Provide the (x, y) coordinate of the cell's center where the given text is located.  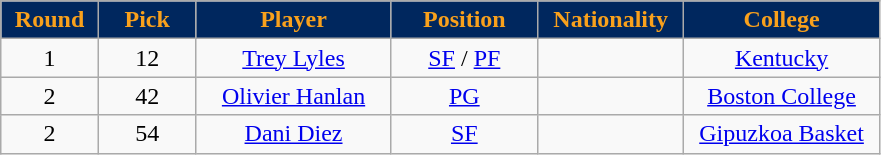
Position (464, 20)
SF (464, 134)
Dani Diez (294, 134)
12 (147, 58)
Trey Lyles (294, 58)
Player (294, 20)
PG (464, 96)
College (782, 20)
Nationality (611, 20)
42 (147, 96)
Pick (147, 20)
Kentucky (782, 58)
1 (50, 58)
Boston College (782, 96)
Olivier Hanlan (294, 96)
SF / PF (464, 58)
Round (50, 20)
Gipuzkoa Basket (782, 134)
54 (147, 134)
